Pinpoint the cell where the given text exists, returning its (X, Y) midpoint coordinate. 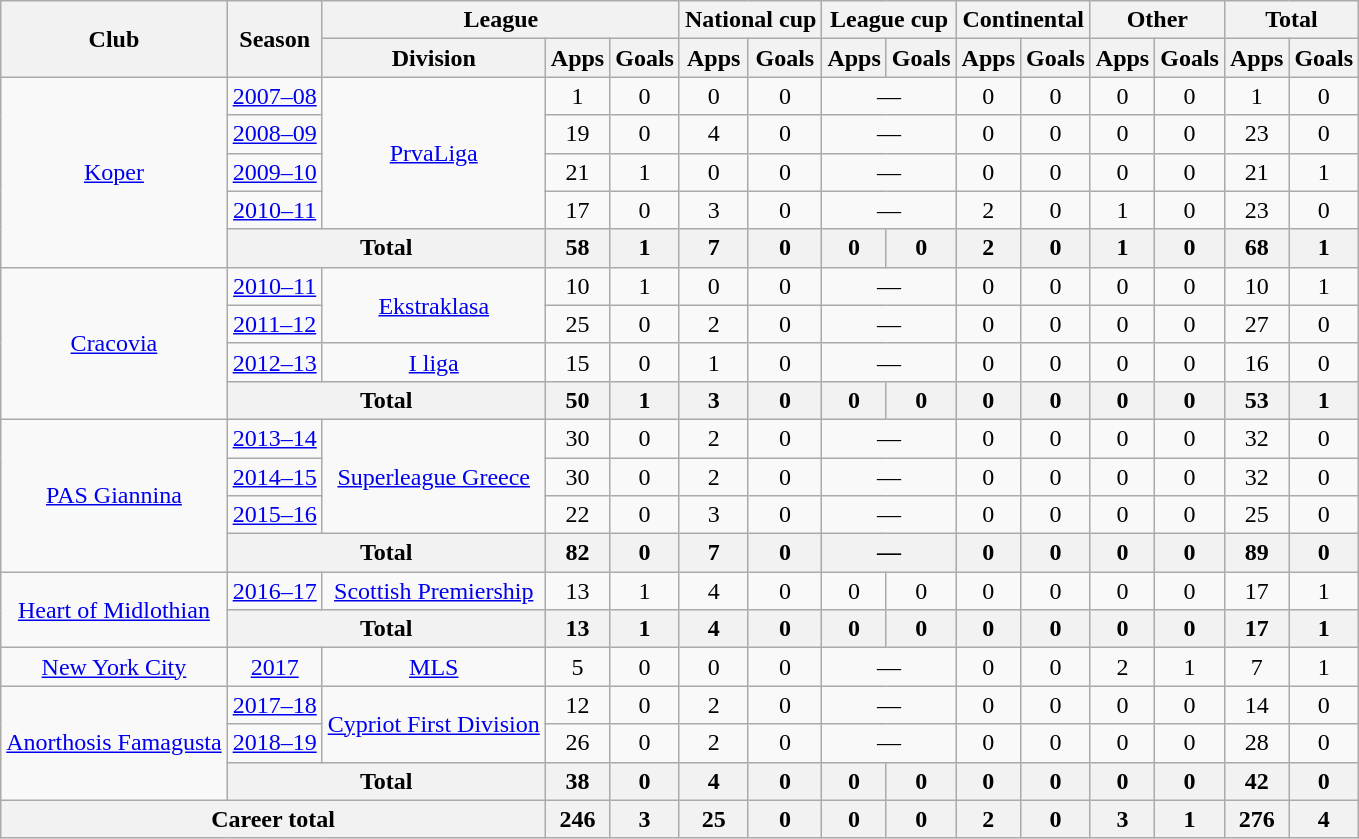
38 (577, 781)
Cypriot First Division (434, 724)
246 (577, 819)
Ekstraklasa (434, 305)
Cracovia (114, 343)
Heart of Midlothian (114, 610)
2007–08 (274, 96)
National cup (750, 20)
2017 (274, 667)
58 (577, 248)
MLS (434, 667)
89 (1256, 553)
2018–19 (274, 743)
League cup (889, 20)
2013–14 (274, 438)
2008–09 (274, 134)
League (500, 20)
26 (577, 743)
Career total (274, 819)
Scottish Premiership (434, 591)
Continental (1023, 20)
22 (577, 515)
27 (1256, 324)
16 (1256, 362)
Division (434, 58)
53 (1256, 400)
68 (1256, 248)
276 (1256, 819)
82 (577, 553)
Season (274, 39)
12 (577, 705)
PAS Giannina (114, 495)
15 (577, 362)
Superleague Greece (434, 476)
28 (1256, 743)
Other (1157, 20)
50 (577, 400)
Koper (114, 172)
Anorthosis Famagusta (114, 743)
2016–17 (274, 591)
2012–13 (274, 362)
14 (1256, 705)
New York City (114, 667)
2009–10 (274, 172)
2011–12 (274, 324)
PrvaLiga (434, 153)
42 (1256, 781)
I liga (434, 362)
2015–16 (274, 515)
2014–15 (274, 477)
19 (577, 134)
5 (577, 667)
2017–18 (274, 705)
Club (114, 39)
